Return the (X, Y) coordinate for the center point of the cell that contains the specified text.  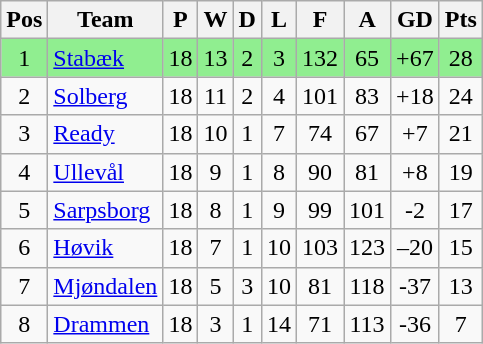
14 (278, 324)
103 (320, 248)
L (278, 20)
Sarpsborg (106, 210)
11 (216, 96)
132 (320, 58)
83 (368, 96)
74 (320, 134)
Ullevål (106, 172)
99 (320, 210)
Mjøndalen (106, 286)
Solberg (106, 96)
71 (320, 324)
Stabæk (106, 58)
6 (24, 248)
Team (106, 20)
21 (460, 134)
Pts (460, 20)
+8 (416, 172)
F (320, 20)
W (216, 20)
24 (460, 96)
-37 (416, 286)
+67 (416, 58)
67 (368, 134)
+18 (416, 96)
Ready (106, 134)
17 (460, 210)
-36 (416, 324)
65 (368, 58)
-2 (416, 210)
28 (460, 58)
A (368, 20)
D (247, 20)
113 (368, 324)
Drammen (106, 324)
Pos (24, 20)
Høvik (106, 248)
90 (320, 172)
–20 (416, 248)
+7 (416, 134)
123 (368, 248)
15 (460, 248)
GD (416, 20)
118 (368, 286)
19 (460, 172)
P (180, 20)
